Extract the (X, Y) coordinate from the center of the cell holding the provided text.  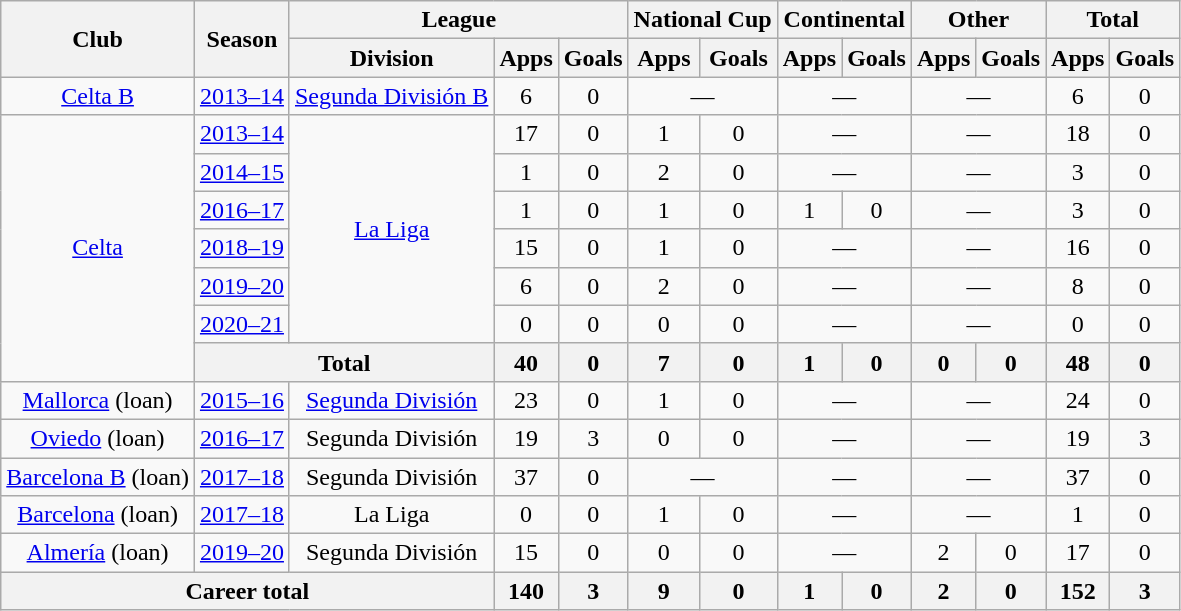
140 (526, 591)
40 (526, 362)
48 (1078, 362)
League (458, 20)
Division (391, 58)
Mallorca (loan) (98, 400)
Almería (loan) (98, 553)
Other (978, 20)
16 (1078, 248)
8 (1078, 286)
Continental (844, 20)
Celta (98, 248)
2018–19 (242, 248)
7 (664, 362)
Barcelona B (loan) (98, 477)
2014–15 (242, 172)
Celta B (98, 96)
9 (664, 591)
2020–21 (242, 324)
Club (98, 39)
24 (1078, 400)
152 (1078, 591)
23 (526, 400)
Oviedo (loan) (98, 438)
Barcelona (loan) (98, 515)
Season (242, 39)
18 (1078, 134)
Segunda División B (391, 96)
Career total (248, 591)
2015–16 (242, 400)
National Cup (702, 20)
